For the text-containing cell, return its midpoint in [x, y] coordinate format. 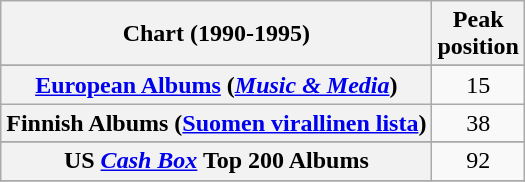
Chart (1990-1995) [216, 34]
US Cash Box Top 200 Albums [216, 161]
38 [478, 123]
Finnish Albums (Suomen virallinen lista) [216, 123]
92 [478, 161]
15 [478, 85]
Peakposition [478, 34]
European Albums (Music & Media) [216, 85]
